Return the [X, Y] coordinate for the center point of the cell that contains the specified text.  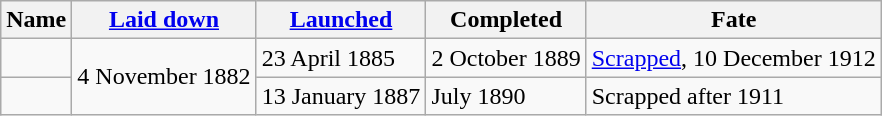
Scrapped after 1911 [734, 96]
Fate [734, 20]
23 April 1885 [341, 58]
Name [36, 20]
Completed [506, 20]
Launched [341, 20]
Scrapped, 10 December 1912 [734, 58]
July 1890 [506, 96]
4 November 1882 [164, 77]
2 October 1889 [506, 58]
13 January 1887 [341, 96]
Laid down [164, 20]
